Search for the cell housing the specified text and yield its [X, Y] center coordinate. 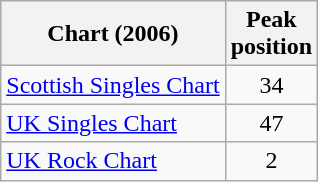
47 [271, 123]
UK Rock Chart [113, 161]
Peakposition [271, 34]
Scottish Singles Chart [113, 85]
2 [271, 161]
34 [271, 85]
UK Singles Chart [113, 123]
Chart (2006) [113, 34]
